Determine the [X, Y] coordinate at the center of the cell enclosing the given text.  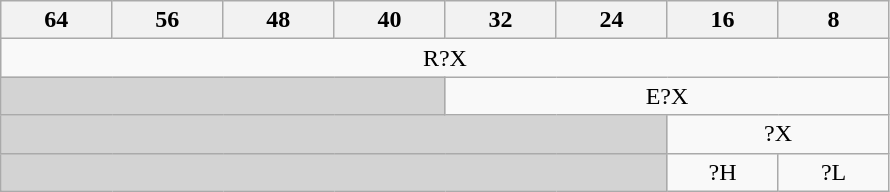
64 [56, 20]
56 [168, 20]
24 [612, 20]
R?X [445, 58]
?H [722, 172]
40 [390, 20]
?L [834, 172]
32 [500, 20]
E?X [667, 96]
48 [278, 20]
16 [722, 20]
?X [778, 134]
8 [834, 20]
